Determine the [X, Y] coordinate at the center of the cell enclosing the given text.  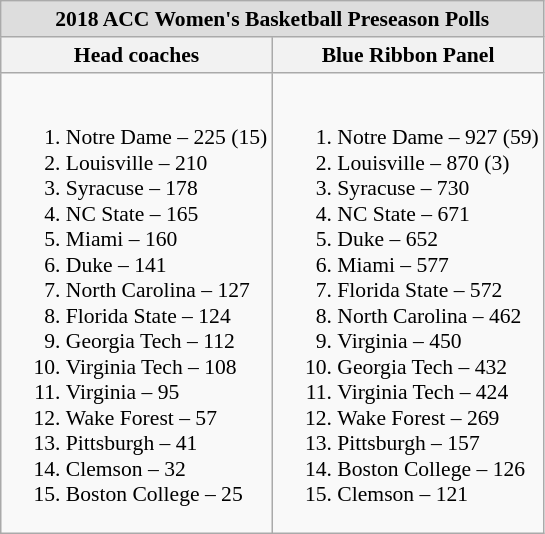
Head coaches [137, 55]
Blue Ribbon Panel [408, 55]
2018 ACC Women's Basketball Preseason Polls [272, 19]
